Search for the cell housing the specified text and yield its (X, Y) center coordinate. 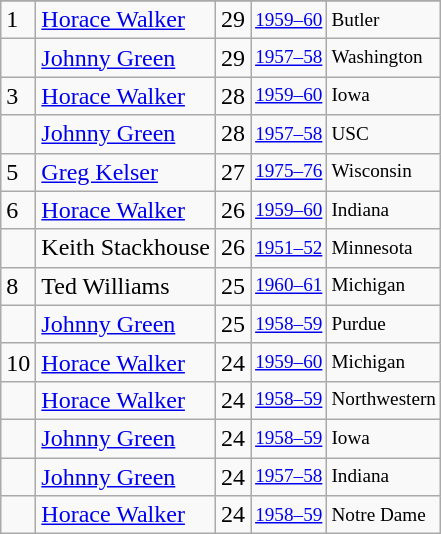
Keith Stackhouse (126, 248)
1951–52 (289, 248)
Wisconsin (384, 172)
Butler (384, 20)
1 (18, 20)
27 (234, 172)
3 (18, 96)
Notre Dame (384, 515)
6 (18, 210)
Washington (384, 58)
Northwestern (384, 400)
Minnesota (384, 248)
10 (18, 362)
Greg Kelser (126, 172)
1960–61 (289, 286)
1975–76 (289, 172)
Purdue (384, 324)
5 (18, 172)
USC (384, 134)
Ted Williams (126, 286)
8 (18, 286)
